For the text-containing cell, return its midpoint in (X, Y) coordinate format. 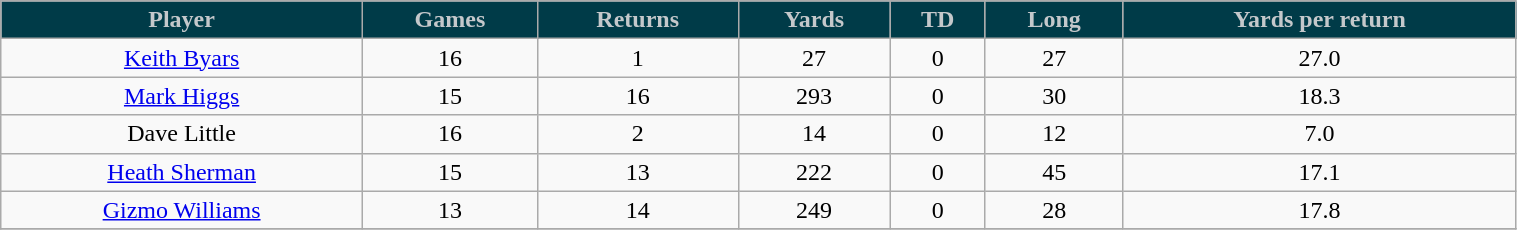
Games (450, 20)
Heath Sherman (182, 172)
30 (1054, 96)
249 (814, 210)
17.1 (1320, 172)
2 (638, 134)
Gizmo Williams (182, 210)
293 (814, 96)
7.0 (1320, 134)
18.3 (1320, 96)
222 (814, 172)
Dave Little (182, 134)
Mark Higgs (182, 96)
28 (1054, 210)
Yards per return (1320, 20)
17.8 (1320, 210)
Returns (638, 20)
12 (1054, 134)
27.0 (1320, 58)
1 (638, 58)
Yards (814, 20)
45 (1054, 172)
TD (938, 20)
Player (182, 20)
Long (1054, 20)
Keith Byars (182, 58)
